Return [x, y] of the center of cell containing provided text 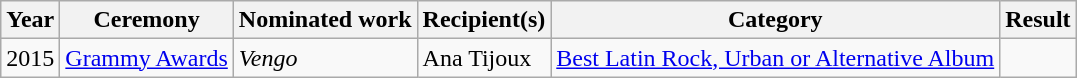
Grammy Awards [147, 58]
Ana Tijoux [484, 58]
Ceremony [147, 20]
Vengo [325, 58]
Result [1038, 20]
Category [776, 20]
Year [30, 20]
Best Latin Rock, Urban or Alternative Album [776, 58]
Recipient(s) [484, 20]
Nominated work [325, 20]
2015 [30, 58]
